Return the [X, Y] coordinate for the center point of the cell that contains the specified text.  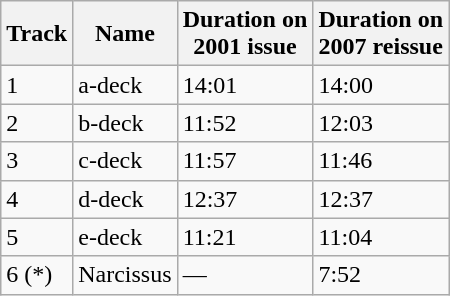
11:46 [381, 161]
d-deck [125, 199]
Narcissus [125, 275]
c-deck [125, 161]
14:01 [245, 85]
11:21 [245, 237]
Duration on2007 reissue [381, 34]
2 [37, 123]
a-deck [125, 85]
b-deck [125, 123]
Track [37, 34]
11:04 [381, 237]
3 [37, 161]
5 [37, 237]
Name [125, 34]
Duration on2001 issue [245, 34]
4 [37, 199]
11:52 [245, 123]
e-deck [125, 237]
6 (*) [37, 275]
7:52 [381, 275]
11:57 [245, 161]
1 [37, 85]
— [245, 275]
14:00 [381, 85]
12:03 [381, 123]
